Extract the (X, Y) coordinate from the center of the cell holding the provided text.  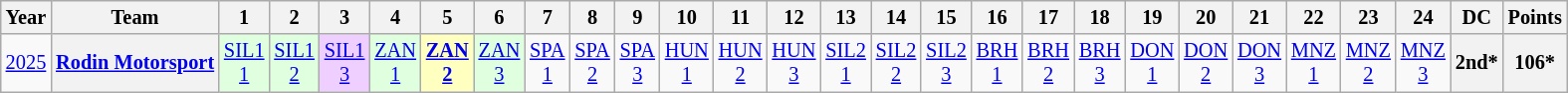
MNZ2 (1368, 63)
SIL21 (845, 63)
24 (1424, 17)
ZAN1 (395, 63)
14 (896, 17)
9 (637, 17)
SPA1 (548, 63)
19 (1152, 17)
Team (135, 17)
6 (500, 17)
BRH2 (1048, 63)
2nd* (1477, 63)
17 (1048, 17)
18 (1100, 17)
21 (1259, 17)
BRH1 (998, 63)
Rodin Motorsport (135, 63)
ZAN2 (448, 63)
HUN3 (794, 63)
DON2 (1206, 63)
DON1 (1152, 63)
DON3 (1259, 63)
20 (1206, 17)
2 (294, 17)
4 (395, 17)
8 (591, 17)
7 (548, 17)
16 (998, 17)
SIL12 (294, 63)
2025 (26, 63)
11 (741, 17)
SIL13 (344, 63)
HUN1 (687, 63)
Points (1535, 17)
DC (1477, 17)
3 (344, 17)
Year (26, 17)
SIL23 (946, 63)
10 (687, 17)
22 (1314, 17)
5 (448, 17)
15 (946, 17)
BRH3 (1100, 63)
MNZ3 (1424, 63)
SPA3 (637, 63)
SIL11 (244, 63)
SIL22 (896, 63)
1 (244, 17)
ZAN3 (500, 63)
MNZ1 (1314, 63)
13 (845, 17)
23 (1368, 17)
SPA2 (591, 63)
12 (794, 17)
HUN2 (741, 63)
106* (1535, 63)
